Detect which cell encompasses the target text, then output its (X, Y) center coordinate. 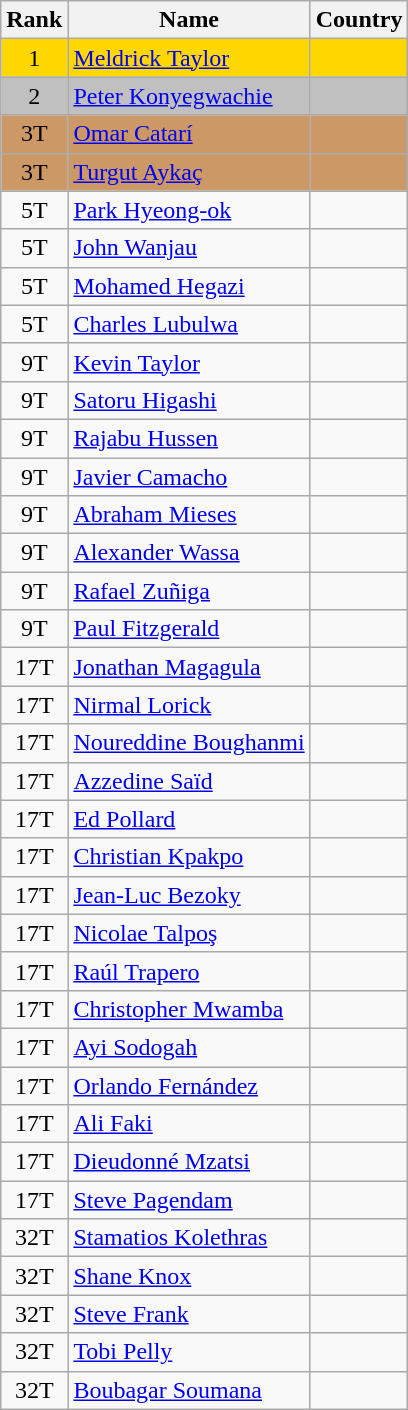
Abraham Mieses (189, 515)
Omar Catarí (189, 134)
Name (189, 20)
2 (34, 96)
Steve Frank (189, 1314)
Rank (34, 20)
Christopher Mwamba (189, 1009)
Satoru Higashi (189, 400)
Kevin Taylor (189, 362)
Orlando Fernández (189, 1085)
Country (359, 20)
1 (34, 58)
John Wanjau (189, 248)
Rajabu Hussen (189, 438)
Ayi Sodogah (189, 1047)
Dieudonné Mzatsi (189, 1162)
Azzedine Saïd (189, 781)
Paul Fitzgerald (189, 629)
Mohamed Hegazi (189, 286)
Nirmal Lorick (189, 705)
Raúl Trapero (189, 971)
Jean-Luc Bezoky (189, 895)
Shane Knox (189, 1276)
Peter Konyegwachie (189, 96)
Stamatios Kolethras (189, 1238)
Christian Kpakpo (189, 857)
Javier Camacho (189, 477)
Park Hyeong-ok (189, 210)
Boubagar Soumana (189, 1390)
Meldrick Taylor (189, 58)
Charles Lubulwa (189, 324)
Alexander Wassa (189, 553)
Ali Faki (189, 1124)
Ed Pollard (189, 819)
Noureddine Boughanmi (189, 743)
Steve Pagendam (189, 1200)
Turgut Aykaç (189, 172)
Jonathan Magagula (189, 667)
Nicolae Talpoş (189, 933)
Rafael Zuñiga (189, 591)
Tobi Pelly (189, 1352)
